Determine the [x, y] coordinate at the center of the cell enclosing the given text.  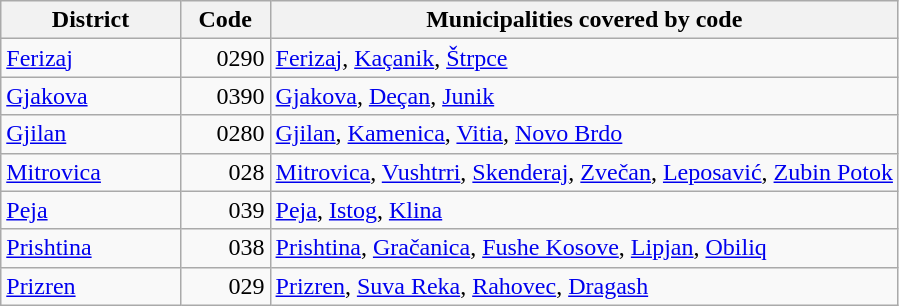
029 [225, 286]
Mitrovica, Vushtrri, Skenderaj, Zvečan, Leposavić, Zubin Potok [584, 172]
Prishtina [91, 248]
Code [225, 20]
Ferizaj [91, 58]
Prishtina, Gračanica, Fushe Kosove, Lipjan, Obiliq [584, 248]
Gjakova, Deçan, Junik [584, 96]
028 [225, 172]
Gjakova [91, 96]
0290 [225, 58]
Peja [91, 210]
Prizren, Suva Reka, Rahovec, Dragash [584, 286]
Prizren [91, 286]
039 [225, 210]
District [91, 20]
Municipalities covered by code [584, 20]
0280 [225, 134]
Peja, Istog, Klina [584, 210]
Mitrovica [91, 172]
0390 [225, 96]
Gjilan, Kamenica, Vitia, Novo Brdo [584, 134]
Gjilan [91, 134]
Ferizaj, Kaçanik, Štrpce [584, 58]
038 [225, 248]
